For the text-containing cell, return its midpoint in [x, y] coordinate format. 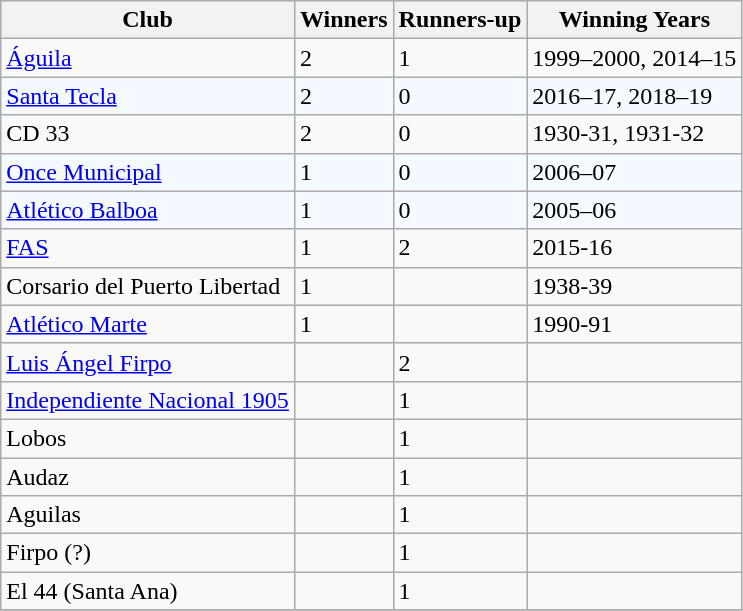
1938-39 [634, 286]
CD 33 [148, 134]
2015-16 [634, 248]
1999–2000, 2014–15 [634, 58]
1990-91 [634, 324]
Corsario del Puerto Libertad [148, 286]
1930-31, 1931-32 [634, 134]
Aguilas [148, 515]
Runners-up [460, 20]
Atlético Marte [148, 324]
Águila [148, 58]
2016–17, 2018–19 [634, 96]
2006–07 [634, 172]
Lobos [148, 438]
Once Municipal [148, 172]
2005–06 [634, 210]
Santa Tecla [148, 96]
El 44 (Santa Ana) [148, 591]
Luis Ángel Firpo [148, 362]
Audaz [148, 477]
Winning Years [634, 20]
Atlético Balboa [148, 210]
Winners [344, 20]
Firpo (?) [148, 553]
Club [148, 20]
FAS [148, 248]
Independiente Nacional 1905 [148, 400]
